From the cell containing the given text, extract its center point as (X, Y) coordinate. 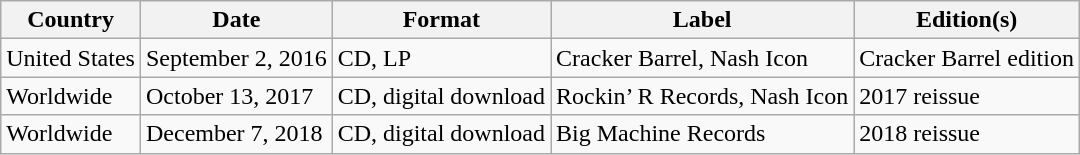
Edition(s) (967, 20)
2018 reissue (967, 134)
September 2, 2016 (236, 58)
United States (71, 58)
Big Machine Records (702, 134)
CD, LP (441, 58)
Label (702, 20)
Cracker Barrel, Nash Icon (702, 58)
2017 reissue (967, 96)
October 13, 2017 (236, 96)
Rockin’ R Records, Nash Icon (702, 96)
Country (71, 20)
December 7, 2018 (236, 134)
Date (236, 20)
Cracker Barrel edition (967, 58)
Format (441, 20)
